Extract the [X, Y] coordinate from the center of the cell holding the provided text.  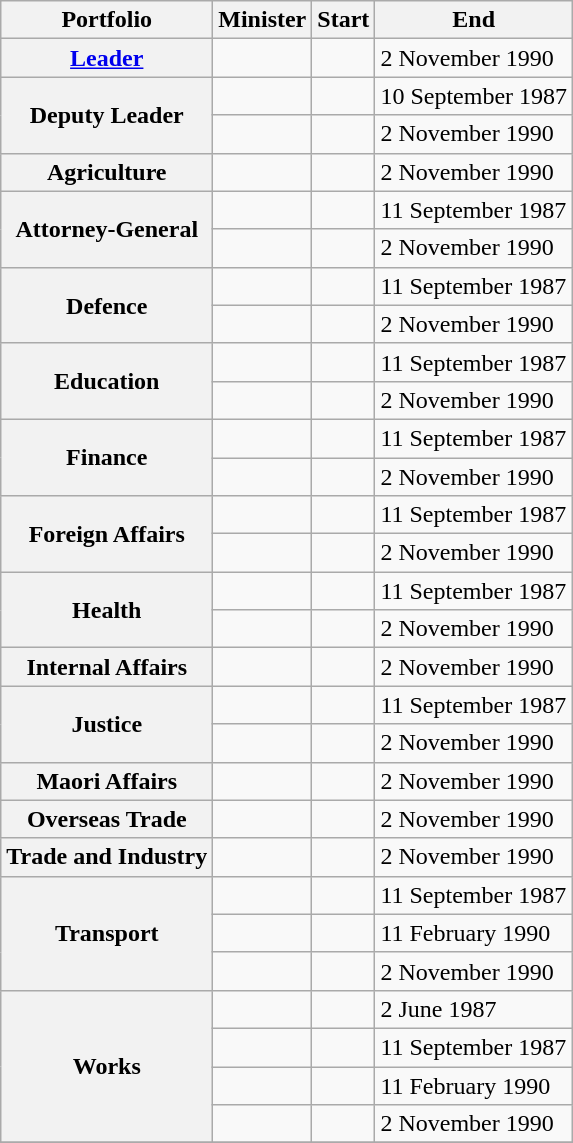
Trade and Industry [107, 857]
Finance [107, 457]
Foreign Affairs [107, 534]
Portfolio [107, 20]
Agriculture [107, 172]
Leader [107, 58]
Minister [262, 20]
Education [107, 381]
Works [107, 1066]
Attorney-General [107, 229]
10 September 1987 [474, 96]
2 June 1987 [474, 1009]
Maori Affairs [107, 781]
Transport [107, 933]
Health [107, 610]
Start [344, 20]
Defence [107, 305]
Internal Affairs [107, 667]
Deputy Leader [107, 115]
Overseas Trade [107, 819]
End [474, 20]
Justice [107, 724]
